Capture the cell that displays the provided text and extract its [x, y] central coordinate. 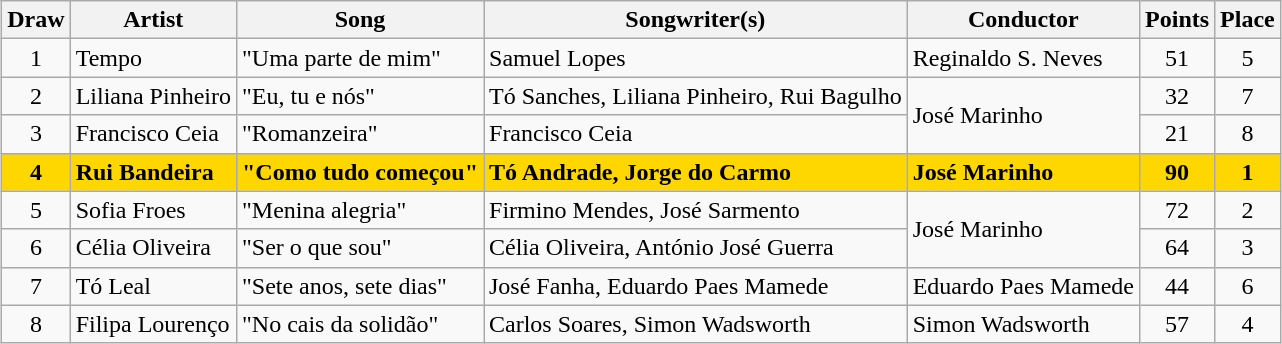
Sofia Froes [153, 210]
"Menina alegria" [360, 210]
Song [360, 20]
Tó Andrade, Jorge do Carmo [696, 172]
57 [1178, 324]
"Eu, tu e nós" [360, 96]
Reginaldo S. Neves [1023, 58]
Firmino Mendes, José Sarmento [696, 210]
Tó Sanches, Liliana Pinheiro, Rui Bagulho [696, 96]
Filipa Lourenço [153, 324]
Draw [36, 20]
Carlos Soares, Simon Wadsworth [696, 324]
21 [1178, 134]
"Ser o que sou" [360, 248]
Rui Bandeira [153, 172]
72 [1178, 210]
Samuel Lopes [696, 58]
32 [1178, 96]
Eduardo Paes Mamede [1023, 286]
90 [1178, 172]
"Uma parte de mim" [360, 58]
64 [1178, 248]
Place [1248, 20]
Célia Oliveira, António José Guerra [696, 248]
Liliana Pinheiro [153, 96]
José Fanha, Eduardo Paes Mamede [696, 286]
Célia Oliveira [153, 248]
"Sete anos, sete dias" [360, 286]
44 [1178, 286]
"Romanzeira" [360, 134]
Songwriter(s) [696, 20]
"Como tudo começou" [360, 172]
Conductor [1023, 20]
Points [1178, 20]
51 [1178, 58]
Simon Wadsworth [1023, 324]
Tó Leal [153, 286]
"No cais da solidão" [360, 324]
Artist [153, 20]
Tempo [153, 58]
